Determine the (X, Y) coordinate at the center of the cell enclosing the given text.  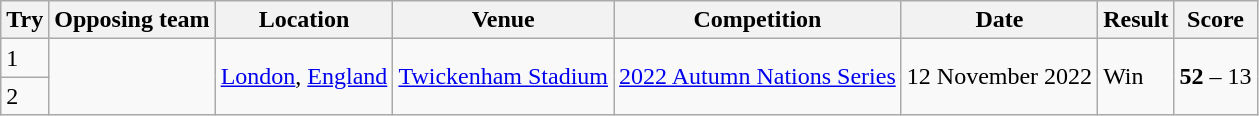
Location (304, 20)
Result (1136, 20)
London, England (304, 77)
2022 Autumn Nations Series (758, 77)
Try (25, 20)
Opposing team (132, 20)
12 November 2022 (999, 77)
52 – 13 (1216, 77)
Score (1216, 20)
Win (1136, 77)
Venue (504, 20)
2 (25, 96)
Date (999, 20)
Competition (758, 20)
1 (25, 58)
Twickenham Stadium (504, 77)
